Detect which cell encompasses the target text, then output its (x, y) center coordinate. 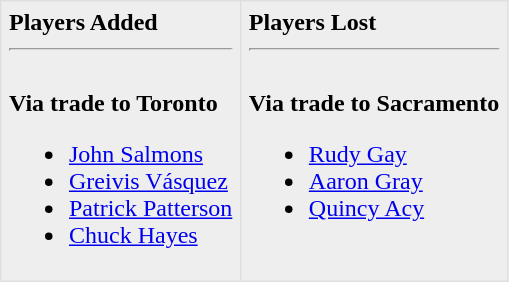
Players Lost Via trade to SacramentoRudy GayAaron GrayQuincy Acy (374, 141)
Players Added Via trade to TorontoJohn SalmonsGreivis VásquezPatrick PattersonChuck Hayes (121, 141)
